For the text-containing cell, return its midpoint in [X, Y] coordinate format. 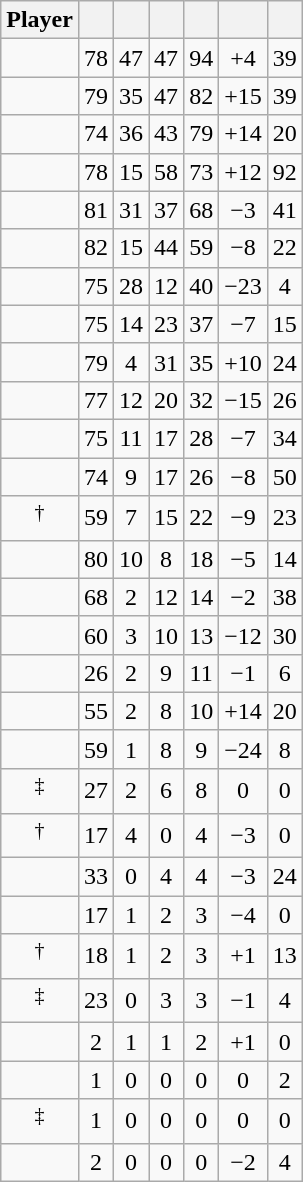
94 [202, 58]
81 [96, 210]
38 [284, 597]
92 [284, 172]
41 [284, 210]
80 [96, 559]
44 [166, 248]
−12 [244, 635]
Player [40, 20]
40 [202, 286]
+4 [244, 58]
−23 [244, 286]
33 [96, 877]
+12 [244, 172]
30 [284, 635]
−15 [244, 400]
50 [284, 477]
77 [96, 400]
−24 [244, 749]
43 [166, 134]
+15 [244, 96]
58 [166, 172]
27 [96, 790]
+10 [244, 362]
60 [96, 635]
32 [202, 400]
36 [132, 134]
7 [132, 518]
−5 [244, 559]
55 [96, 711]
−9 [244, 518]
34 [284, 438]
73 [202, 172]
−4 [244, 915]
